Capture the cell that displays the provided text and extract its (x, y) central coordinate. 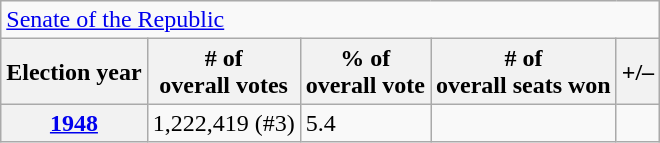
# ofoverall votes (224, 72)
Election year (74, 72)
# ofoverall seats won (524, 72)
+/– (638, 72)
% ofoverall vote (365, 72)
5.4 (365, 123)
Senate of the Republic (330, 20)
1948 (74, 123)
1,222,419 (#3) (224, 123)
